Provide the [x, y] coordinate of the cell's center where the given text is located.  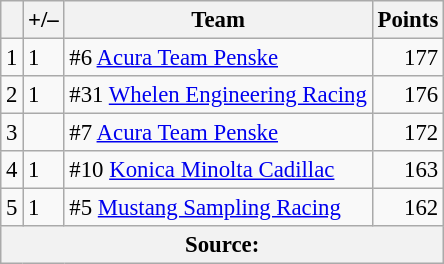
2 [12, 95]
+/– [44, 20]
#7 Acura Team Penske [218, 133]
177 [408, 58]
176 [408, 95]
4 [12, 170]
Team [218, 20]
#6 Acura Team Penske [218, 58]
162 [408, 208]
#5 Mustang Sampling Racing [218, 208]
Points [408, 20]
#31 Whelen Engineering Racing [218, 95]
Source: [222, 245]
172 [408, 133]
#10 Konica Minolta Cadillac [218, 170]
5 [12, 208]
3 [12, 133]
163 [408, 170]
